Output the [X, Y] coordinate of the center of the cell containing the given text.  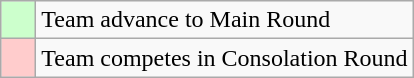
Team advance to Main Round [224, 20]
Team competes in Consolation Round [224, 58]
